Find where the given text appears and provide that cell's center as (x, y) coordinate. 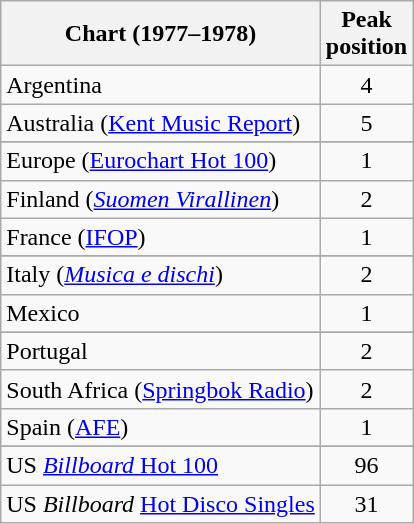
South Africa (Springbok Radio) (161, 389)
Italy (Musica e dischi) (161, 275)
Spain (AFE) (161, 427)
96 (366, 465)
US Billboard Hot 100 (161, 465)
US Billboard Hot Disco Singles (161, 503)
Peakposition (366, 34)
5 (366, 123)
Australia (Kent Music Report) (161, 123)
Portugal (161, 351)
4 (366, 85)
Finland (Suomen Virallinen) (161, 199)
Argentina (161, 85)
Mexico (161, 313)
France (IFOP) (161, 237)
31 (366, 503)
Chart (1977–1978) (161, 34)
Europe (Eurochart Hot 100) (161, 161)
